Scan for the cell matching the given text and deliver its [X, Y] coordinate at center. 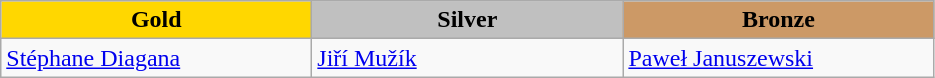
Stéphane Diagana [156, 58]
Paweł Januszewski [778, 58]
Silver [468, 20]
Gold [156, 20]
Bronze [778, 20]
Jiří Mužík [468, 58]
